Return the (x, y) coordinate for the center point of the cell that contains the specified text.  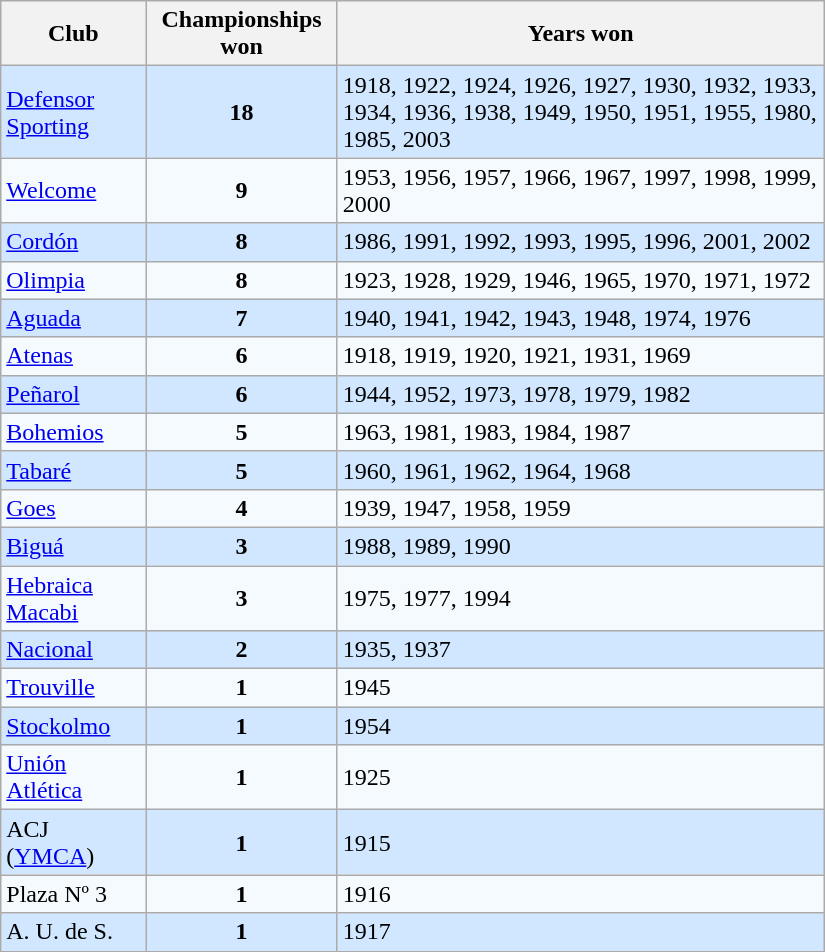
2 (242, 650)
1953, 1956, 1957, 1966, 1967, 1997, 1998, 1999, 2000 (580, 190)
1944, 1952, 1973, 1978, 1979, 1982 (580, 394)
1917 (580, 932)
9 (242, 190)
Tabaré (74, 470)
Nacional (74, 650)
1939, 1947, 1958, 1959 (580, 508)
Olimpia (74, 280)
1975, 1977, 1994 (580, 598)
1954 (580, 726)
1988, 1989, 1990 (580, 546)
4 (242, 508)
Cordón (74, 242)
1916 (580, 894)
Plaza Nº 3 (74, 894)
Hebraica Macabi (74, 598)
Trouville (74, 688)
1940, 1941, 1942, 1943, 1948, 1974, 1976 (580, 318)
1945 (580, 688)
1918, 1922, 1924, 1926, 1927, 1930, 1932, 1933, 1934, 1936, 1938, 1949, 1950, 1951, 1955, 1980, 1985, 2003 (580, 112)
1960, 1961, 1962, 1964, 1968 (580, 470)
Bohemios (74, 432)
Club (74, 34)
1963, 1981, 1983, 1984, 1987 (580, 432)
1915 (580, 842)
Championships won (242, 34)
1935, 1937 (580, 650)
A. U. de S. (74, 932)
1925 (580, 778)
Aguada (74, 318)
1923, 1928, 1929, 1946, 1965, 1970, 1971, 1972 (580, 280)
18 (242, 112)
1918, 1919, 1920, 1921, 1931, 1969 (580, 356)
Peñarol (74, 394)
Years won (580, 34)
Stockolmo (74, 726)
Welcome (74, 190)
1986, 1991, 1992, 1993, 1995, 1996, 2001, 2002 (580, 242)
7 (242, 318)
Unión Atlética (74, 778)
Defensor Sporting (74, 112)
Goes (74, 508)
Atenas (74, 356)
ACJ (YMCA) (74, 842)
Biguá (74, 546)
